Determine the [X, Y] coordinate at the center of the cell enclosing the given text.  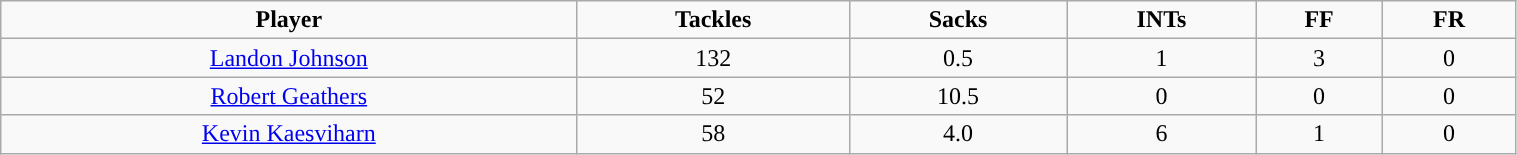
4.0 [958, 134]
52 [714, 96]
FR [1449, 20]
132 [714, 58]
Player [289, 20]
Tackles [714, 20]
6 [1162, 134]
10.5 [958, 96]
Sacks [958, 20]
Robert Geathers [289, 96]
0.5 [958, 58]
INTs [1162, 20]
Landon Johnson [289, 58]
58 [714, 134]
3 [1319, 58]
FF [1319, 20]
Kevin Kaesviharn [289, 134]
